Locate the cell with the specified text and output its (X, Y) center coordinate. 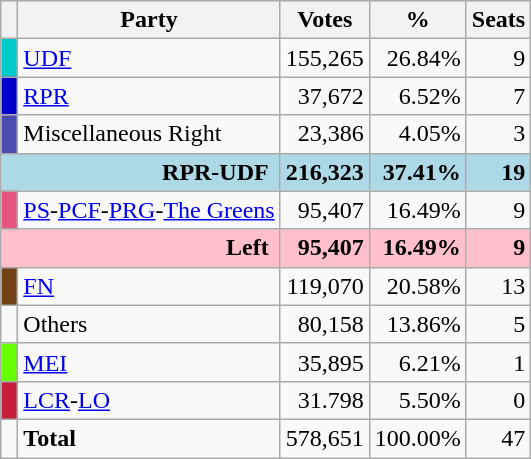
20.58% (418, 286)
UDF (149, 58)
13.86% (418, 324)
23,386 (324, 134)
Votes (324, 20)
RPR-UDF (140, 172)
7 (498, 96)
Seats (498, 20)
31.798 (324, 400)
5.50% (418, 400)
RPR (149, 96)
LCR-LO (149, 400)
3 (498, 134)
5 (498, 324)
PS-PCF-PRG-The Greens (149, 210)
Party (149, 20)
1 (498, 362)
Total (149, 438)
37.41% (418, 172)
47 (498, 438)
MEI (149, 362)
35,895 (324, 362)
216,323 (324, 172)
100.00% (418, 438)
FN (149, 286)
6.52% (418, 96)
37,672 (324, 96)
155,265 (324, 58)
119,070 (324, 286)
Miscellaneous Right (149, 134)
26.84% (418, 58)
578,651 (324, 438)
Left (140, 248)
0 (498, 400)
% (418, 20)
Others (149, 324)
6.21% (418, 362)
80,158 (324, 324)
13 (498, 286)
19 (498, 172)
4.05% (418, 134)
